Scan for the cell matching the given text and deliver its [x, y] coordinate at center. 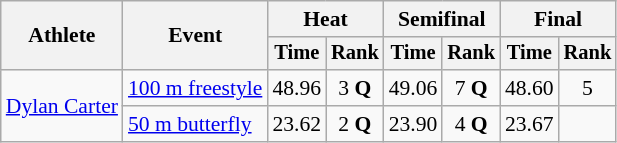
23.90 [414, 124]
Event [195, 36]
Final [558, 19]
Athlete [62, 36]
4 Q [471, 124]
3 Q [355, 88]
Semifinal [442, 19]
5 [588, 88]
100 m freestyle [195, 88]
23.67 [530, 124]
50 m butterfly [195, 124]
23.62 [296, 124]
2 Q [355, 124]
Dylan Carter [62, 106]
48.60 [530, 88]
48.96 [296, 88]
49.06 [414, 88]
7 Q [471, 88]
Heat [325, 19]
